Locate the cell with the specified text and output its [x, y] center coordinate. 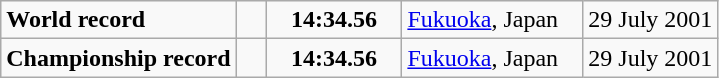
World record [118, 20]
Championship record [118, 58]
